Pinpoint the cell where the given text exists, returning its (X, Y) midpoint coordinate. 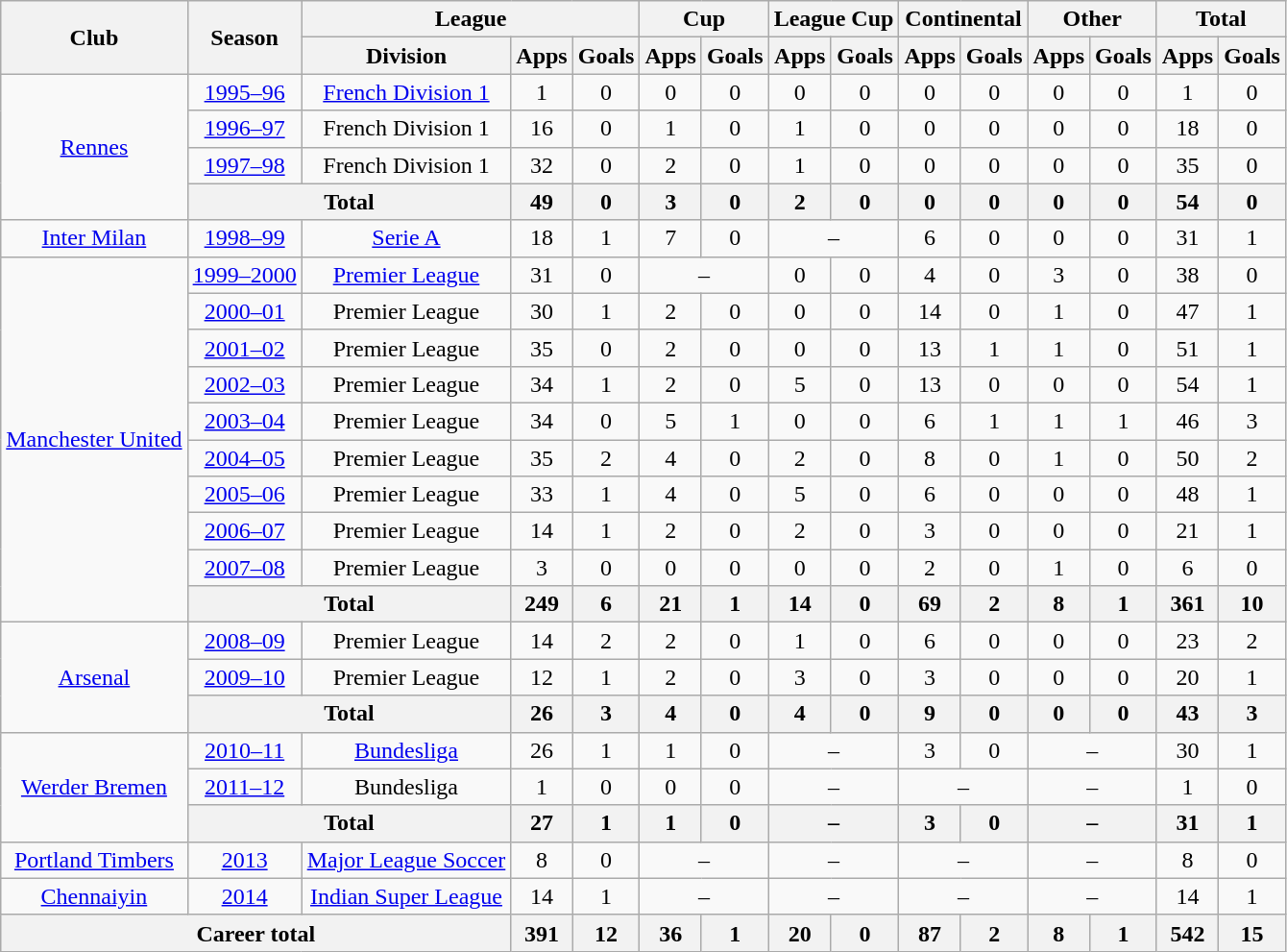
2011–12 (244, 787)
361 (1187, 604)
Werder Bremen (94, 787)
League Cup (834, 19)
2014 (244, 896)
Arsenal (94, 677)
249 (542, 604)
51 (1187, 348)
Career total (255, 933)
87 (930, 933)
1998–99 (244, 238)
391 (542, 933)
2002–03 (244, 384)
2000–01 (244, 311)
542 (1187, 933)
49 (542, 202)
2013 (244, 860)
Inter Milan (94, 238)
Club (94, 37)
Other (1092, 19)
Manchester United (94, 440)
League (471, 19)
50 (1187, 458)
Chennaiyin (94, 896)
Portland Timbers (94, 860)
27 (542, 823)
2007–08 (244, 568)
33 (542, 495)
Indian Super League (406, 896)
1995–96 (244, 92)
32 (542, 165)
38 (1187, 275)
46 (1187, 421)
1999–2000 (244, 275)
2001–02 (244, 348)
36 (670, 933)
69 (930, 604)
47 (1187, 311)
Season (244, 37)
7 (670, 238)
2006–07 (244, 531)
1996–97 (244, 129)
23 (1187, 641)
Rennes (94, 147)
2004–05 (244, 458)
9 (930, 714)
Major League Soccer (406, 860)
2010–11 (244, 750)
48 (1187, 495)
43 (1187, 714)
Serie A (406, 238)
15 (1252, 933)
2008–09 (244, 641)
Division (406, 56)
Continental (963, 19)
16 (542, 129)
Cup (704, 19)
1997–98 (244, 165)
10 (1252, 604)
2005–06 (244, 495)
2003–04 (244, 421)
2009–10 (244, 677)
